Pinpoint the cell where the given text exists, returning its (X, Y) midpoint coordinate. 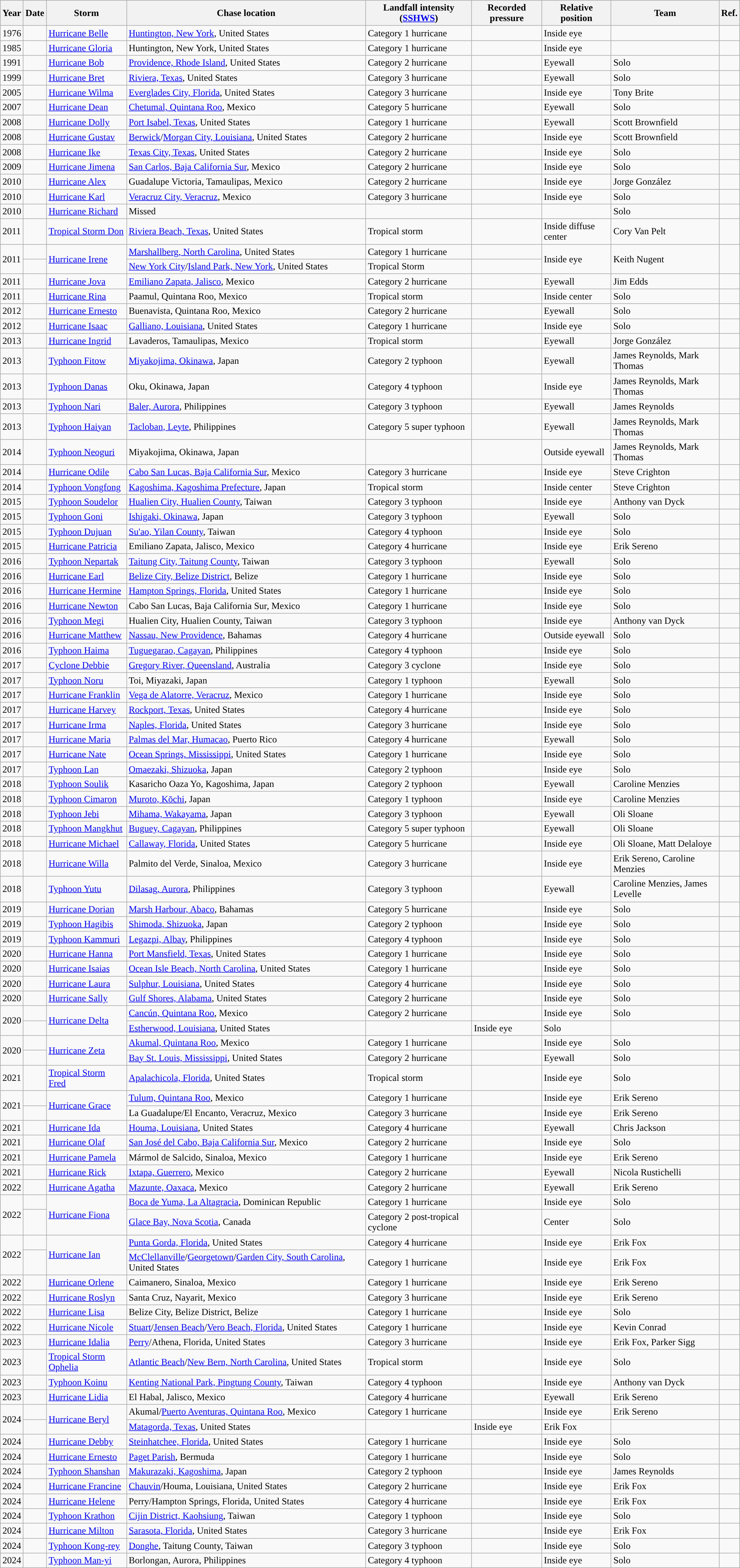
McClellanville/Georgetown/Garden City, South Carolina, United States (246, 1262)
Estherwood, Louisiana, United States (246, 1028)
Typhoon Danas (87, 386)
Erik Fox, Parker Sigg (665, 1342)
Typhoon Vongfong (87, 487)
Category 2 post-tropical cyclone (419, 1222)
Baler, Aurora, Philippines (246, 406)
Hurricane Belle (87, 33)
Marshallberg, North Carolina, United States (246, 252)
Hurricane Roslyn (87, 1297)
Typhoon Mangkhut (87, 829)
Hurricane Ike (87, 152)
Typhoon Kong-rey (87, 1546)
Hurricane Gloria (87, 48)
Hurricane Newton (87, 606)
Tony Brite (665, 93)
Typhoon Kammuri (87, 939)
Typhoon Haiyan (87, 426)
Hurricane Francine (87, 1486)
Hurricane Milton (87, 1531)
Hurricane Olaf (87, 1143)
Cijin District, Kaohsiung, Taiwan (246, 1516)
Typhoon Soudelor (87, 502)
Riviera, Texas, United States (246, 78)
Hurricane Dorian (87, 909)
Kagoshima, Kagoshima Prefecture, Japan (246, 487)
Hurricane Delta (87, 1021)
Recorded pressure (507, 13)
Naples, Florida, United States (246, 725)
Typhoon Cimaron (87, 799)
Bay St. Louis, Mississippi, United States (246, 1058)
Center (576, 1222)
Chauvin/Houma, Louisiana, United States (246, 1486)
Tropical Storm Fred (87, 1078)
Sarasota, Florida, United States (246, 1531)
Hurricane Ian (87, 1255)
Typhoon Yutu (87, 889)
2005 (12, 93)
Hurricane Rina (87, 296)
Punta Gorda, Florida, United States (246, 1242)
Nassau, New Providence, Bahamas (246, 635)
Hurricane Bret (87, 78)
Hurricane Lidia (87, 1397)
Toi, Miyazaki, Japan (246, 680)
San José del Cabo, Baja California Sur, Mexico (246, 1143)
Perry/Athena, Florida, United States (246, 1342)
Hurricane Nate (87, 755)
Perry/Hampton Springs, Florida, United States (246, 1501)
Category 3 cyclone (419, 665)
Hurricane Wilma (87, 93)
Glace Bay, Nova Scotia, Canada (246, 1222)
2007 (12, 107)
Typhoon Hagibis (87, 924)
Apalachicola, Florida, United States (246, 1078)
Makurazaki, Kagoshima, Japan (246, 1471)
Hurricane Jimena (87, 167)
Berwick/Morgan City, Louisiana, United States (246, 137)
Oli Sloane, Matt Delaloye (665, 844)
Caimanero, Sinaloa, Mexico (246, 1283)
Ocean Springs, Mississippi, United States (246, 755)
Marsh Harbour, Abaco, Bahamas (246, 909)
Kasaricho Oaza Yo, Kagoshima, Japan (246, 784)
Typhoon Goni (87, 517)
Palmito del Verde, Sinaloa, Mexico (246, 863)
Oku, Okinawa, Japan (246, 386)
Hurricane Michael (87, 844)
1999 (12, 78)
Landfall intensity (SSHWS) (419, 13)
Mihama, Wakayama, Japan (246, 814)
Year (12, 13)
Port Mansfield, Texas, United States (246, 954)
Hurricane Earl (87, 576)
Erik Sereno, Caroline Menzies (665, 863)
Hurricane Jova (87, 281)
Hurricane Harvey (87, 710)
Tulum, Quintana Roo, Mexico (246, 1098)
Dilasag, Aurora, Philippines (246, 889)
Hurricane Gustav (87, 137)
Hurricane Irma (87, 725)
Typhoon Shanshan (87, 1471)
Hurricane Irene (87, 259)
Tuguegarao, Cagayan, Philippines (246, 650)
Akumal/Puerto Aventuras, Quintana Roo, Mexico (246, 1412)
Hurricane Dolly (87, 122)
Hurricane Idalia (87, 1342)
Keith Nugent (665, 259)
Typhoon Noru (87, 680)
Hurricane Lisa (87, 1312)
Cory Van Pelt (665, 232)
Hurricane Fiona (87, 1215)
Hurricane Agatha (87, 1187)
1991 (12, 63)
Typhoon Jebi (87, 814)
Caroline Menzies, James Levelle (665, 889)
Boca de Yuma, La Altagracia, Dominican Republic (246, 1202)
Callaway, Florida, United States (246, 844)
Galliano, Louisiana, United States (246, 326)
Hurricane Beryl (87, 1419)
Tropical Storm (419, 267)
Hurricane Hermine (87, 591)
Typhoon Nepartak (87, 561)
1976 (12, 33)
Santa Cruz, Nayarit, Mexico (246, 1297)
Tropical Storm Ophelia (87, 1362)
Akumal, Quintana Roo, Mexico (246, 1043)
Hurricane Maria (87, 740)
Gulf Shores, Alabama, United States (246, 998)
Hurricane Alex (87, 182)
Hurricane Isaac (87, 326)
Cyclone Debbie (87, 665)
Chase location (246, 13)
Hurricane Franklin (87, 695)
Guadalupe Victoria, Tamaulipas, Mexico (246, 182)
Everglades City, Florida, United States (246, 93)
Shimoda, Shizuoka, Japan (246, 924)
Houma, Louisiana, United States (246, 1128)
Hurricane Matthew (87, 635)
Typhoon Koinu (87, 1382)
Date (35, 13)
Ref. (729, 13)
Typhoon Man-yi (87, 1561)
La Guadalupe/El Encanto, Veracruz, Mexico (246, 1113)
Hurricane Orlene (87, 1283)
Vega de Alatorre, Veracruz, Mexico (246, 695)
Hurricane Zeta (87, 1050)
Muroto, Kōchi, Japan (246, 799)
1985 (12, 48)
Ixtapa, Guerrero, Mexico (246, 1172)
New York City/Island Park, New York, United States (246, 267)
Legazpi, Albay, Philippines (246, 939)
Missed (246, 212)
Paamul, Quintana Roo, Mexico (246, 296)
Hurricane Richard (87, 212)
Veracruz City, Veracruz, Mexico (246, 196)
Steinhatchee, Florida, United States (246, 1442)
Typhoon Fitow (87, 361)
Hurricane Dean (87, 107)
Omaezaki, Shizuoka, Japan (246, 769)
Donghe, Taitung County, Taiwan (246, 1546)
Providence, Rhode Island, United States (246, 63)
Texas City, Texas, United States (246, 152)
Atlantic Beach/New Bern, North Carolina, United States (246, 1362)
Chetumal, Quintana Roo, Mexico (246, 107)
Sulphur, Louisiana, United States (246, 983)
Chris Jackson (665, 1128)
Hurricane Laura (87, 983)
Typhoon Nari (87, 406)
Paget Parish, Bermuda (246, 1456)
Hurricane Isaias (87, 968)
Lavaderos, Tamaulipas, Mexico (246, 341)
Ocean Isle Beach, North Carolina, United States (246, 968)
Borlongan, Aurora, Philippines (246, 1561)
Buguey, Cagayan, Philippines (246, 829)
Riviera Beach, Texas, United States (246, 232)
Hurricane Hanna (87, 954)
Buenavista, Quintana Roo, Mexico (246, 311)
Hurricane Sally (87, 998)
Su'ao, Yilan County, Taiwan (246, 532)
Typhoon Neoguri (87, 452)
Cancún, Quintana Roo, Mexico (246, 1013)
Typhoon Haima (87, 650)
Hurricane Rick (87, 1172)
Hurricane Helene (87, 1501)
Gregory River, Queensland, Australia (246, 665)
San Carlos, Baja California Sur, Mexico (246, 167)
Palmas del Mar, Humacao, Puerto Rico (246, 740)
Ishigaki, Okinawa, Japan (246, 517)
Tropical Storm Don (87, 232)
Hurricane Bob (87, 63)
Hurricane Odile (87, 472)
Hurricane Grace (87, 1105)
Taitung City, Taitung County, Taiwan (246, 561)
Rockport, Texas, United States (246, 710)
Hurricane Willa (87, 863)
Nicola Rustichelli (665, 1172)
Typhoon Krathon (87, 1516)
Stuart/Jensen Beach/Vero Beach, Florida, United States (246, 1327)
Typhoon Dujuan (87, 532)
Hurricane Debby (87, 1442)
Hurricane Pamela (87, 1157)
El Habal, Jalisco, Mexico (246, 1397)
Jim Edds (665, 281)
Matagorda, Texas, United States (246, 1427)
Hampton Springs, Florida, United States (246, 591)
Storm (87, 13)
Tacloban, Leyte, Philippines (246, 426)
Hurricane Ida (87, 1128)
Typhoon Lan (87, 769)
Port Isabel, Texas, United States (246, 122)
Kevin Conrad (665, 1327)
Mazunte, Oaxaca, Mexico (246, 1187)
Hurricane Karl (87, 196)
Hurricane Ingrid (87, 341)
Team (665, 13)
Hurricane Patricia (87, 546)
Hurricane Nicole (87, 1327)
Mármol de Salcido, Sinaloa, Mexico (246, 1157)
Typhoon Megi (87, 621)
Kenting National Park, Pingtung County, Taiwan (246, 1382)
2009 (12, 167)
Relative position (576, 13)
Typhoon Soulik (87, 784)
Inside diffuse center (576, 232)
